Scan for the cell matching the given text and deliver its [X, Y] coordinate at center. 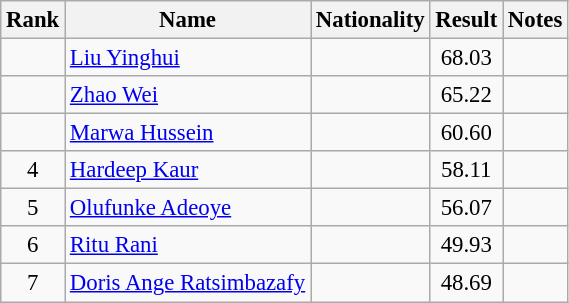
Nationality [370, 20]
4 [33, 170]
Marwa Hussein [188, 133]
68.03 [466, 58]
Zhao Wei [188, 95]
48.69 [466, 283]
Notes [536, 20]
65.22 [466, 95]
Doris Ange Ratsimbazafy [188, 283]
Hardeep Kaur [188, 170]
5 [33, 208]
7 [33, 283]
Liu Yinghui [188, 58]
Result [466, 20]
58.11 [466, 170]
Name [188, 20]
49.93 [466, 245]
Rank [33, 20]
Ritu Rani [188, 245]
60.60 [466, 133]
56.07 [466, 208]
Olufunke Adeoye [188, 208]
6 [33, 245]
